Identify which cell holds the provided text, then report its [x, y] central coordinate. 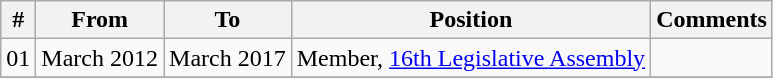
Comments [712, 20]
Member, 16th Legislative Assembly [470, 58]
Position [470, 20]
01 [18, 58]
March 2017 [228, 58]
# [18, 20]
March 2012 [100, 58]
To [228, 20]
From [100, 20]
